Extract the [x, y] coordinate from the center of the cell holding the provided text.  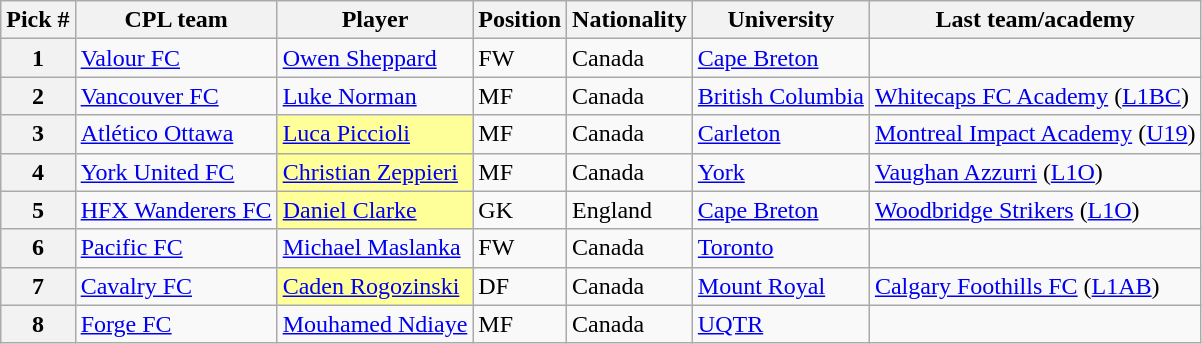
Cavalry FC [176, 286]
Last team/academy [1035, 20]
3 [38, 134]
Whitecaps FC Academy (L1BC) [1035, 96]
Luca Piccioli [375, 134]
Luke Norman [375, 96]
Vancouver FC [176, 96]
Pacific FC [176, 248]
Toronto [780, 248]
DF [520, 286]
4 [38, 172]
Position [520, 20]
Montreal Impact Academy (U19) [1035, 134]
Mount Royal [780, 286]
2 [38, 96]
University [780, 20]
Calgary Foothills FC (L1AB) [1035, 286]
Player [375, 20]
GK [520, 210]
York United FC [176, 172]
Michael Maslanka [375, 248]
Vaughan Azzurri (L1O) [1035, 172]
CPL team [176, 20]
HFX Wanderers FC [176, 210]
6 [38, 248]
Owen Sheppard [375, 58]
UQTR [780, 324]
Christian Zeppieri [375, 172]
8 [38, 324]
7 [38, 286]
Nationality [630, 20]
Woodbridge Strikers (L1O) [1035, 210]
Mouhamed Ndiaye [375, 324]
Forge FC [176, 324]
British Columbia [780, 96]
York [780, 172]
Pick # [38, 20]
Caden Rogozinski [375, 286]
Valour FC [176, 58]
1 [38, 58]
Atlético Ottawa [176, 134]
England [630, 210]
5 [38, 210]
Carleton [780, 134]
Daniel Clarke [375, 210]
